Detect which cell encompasses the target text, then output its [X, Y] center coordinate. 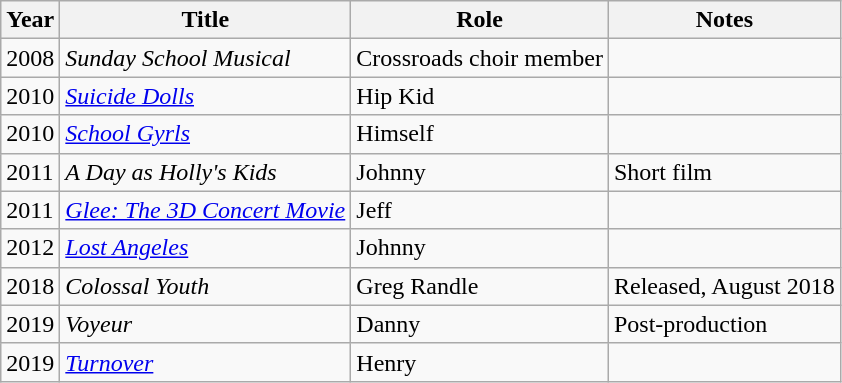
Released, August 2018 [724, 286]
Sunday School Musical [206, 58]
Himself [480, 134]
Hip Kid [480, 96]
2012 [30, 248]
2018 [30, 286]
Voyeur [206, 324]
Colossal Youth [206, 286]
School Gyrls [206, 134]
Crossroads choir member [480, 58]
Glee: The 3D Concert Movie [206, 210]
Lost Angeles [206, 248]
Turnover [206, 362]
Role [480, 20]
Suicide Dolls [206, 96]
Jeff [480, 210]
A Day as Holly's Kids [206, 172]
Title [206, 20]
Henry [480, 362]
Year [30, 20]
Post-production [724, 324]
Notes [724, 20]
2008 [30, 58]
Danny [480, 324]
Short film [724, 172]
Greg Randle [480, 286]
